Locate the cell with the specified text and output its [x, y] center coordinate. 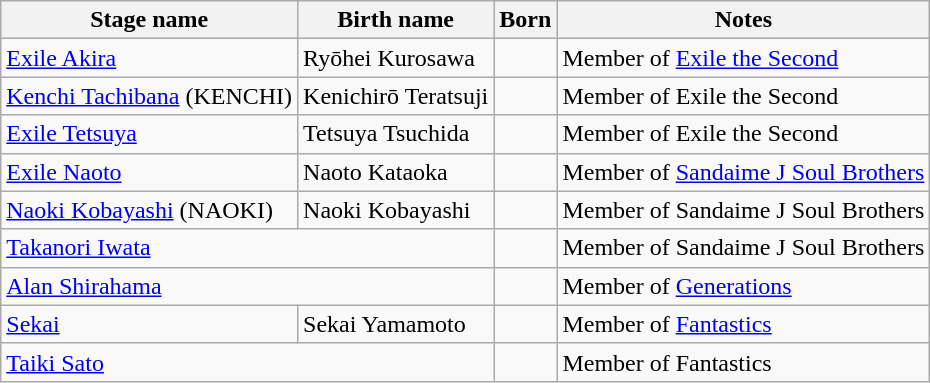
Stage name [150, 20]
Takanori Iwata [248, 248]
Exile Naoto [150, 172]
Kenichirō Teratsuji [396, 96]
Tetsuya Tsuchida [396, 134]
Taiki Sato [248, 362]
Born [526, 20]
Notes [744, 20]
Exile Tetsuya [150, 134]
Member of Generations [744, 286]
Ryōhei Kurosawa [396, 58]
Alan Shirahama [248, 286]
Sekai Yamamoto [396, 324]
Naoki Kobayashi (NAOKI) [150, 210]
Exile Akira [150, 58]
Sekai [150, 324]
Birth name [396, 20]
Naoki Kobayashi [396, 210]
Kenchi Tachibana (KENCHI) [150, 96]
Naoto Kataoka [396, 172]
